Determine the (x, y) coordinate at the center of the cell enclosing the given text.  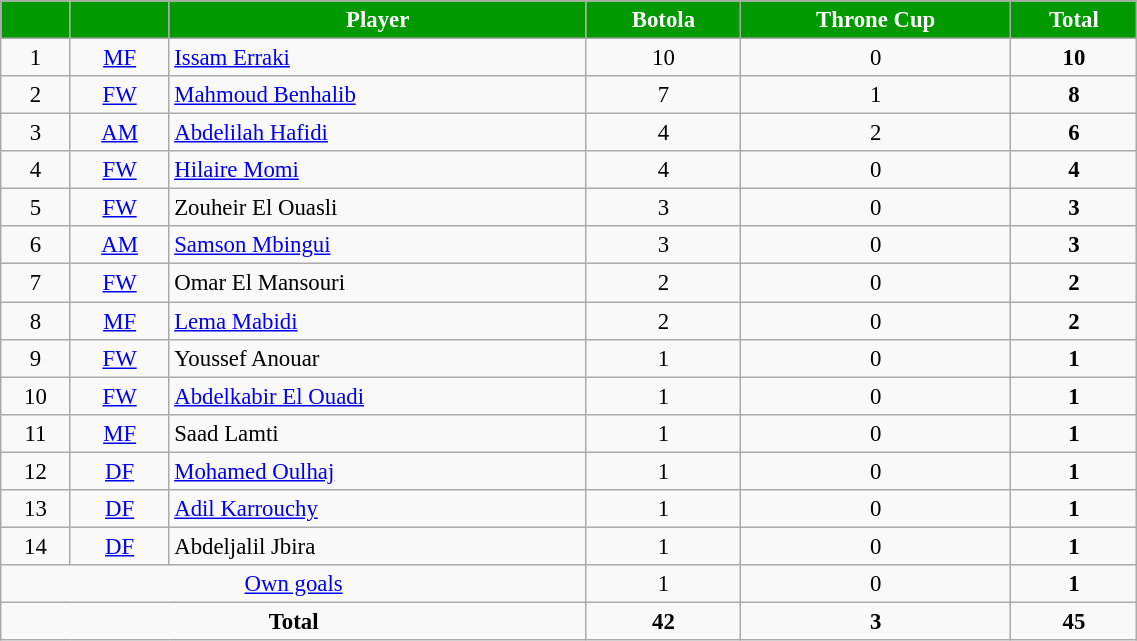
5 (36, 208)
14 (36, 546)
13 (36, 509)
Lema Mabidi (378, 321)
Youssef Anouar (378, 358)
11 (36, 433)
Hilaire Momi (378, 170)
Throne Cup (876, 20)
Omar El Mansouri (378, 283)
Issam Erraki (378, 58)
45 (1074, 621)
12 (36, 471)
Mohamed Oulhaj (378, 471)
9 (36, 358)
Abdeljalil Jbira (378, 546)
Adil Karrouchy (378, 509)
42 (663, 621)
Saad Lamti (378, 433)
Player (378, 20)
Abdelilah Hafidi (378, 133)
Mahmoud Benhalib (378, 95)
Samson Mbingui (378, 245)
Botola (663, 20)
Zouheir El Ouasli (378, 208)
Own goals (294, 584)
Abdelkabir El Ouadi (378, 396)
